Identify which cell holds the provided text, then report its [X, Y] central coordinate. 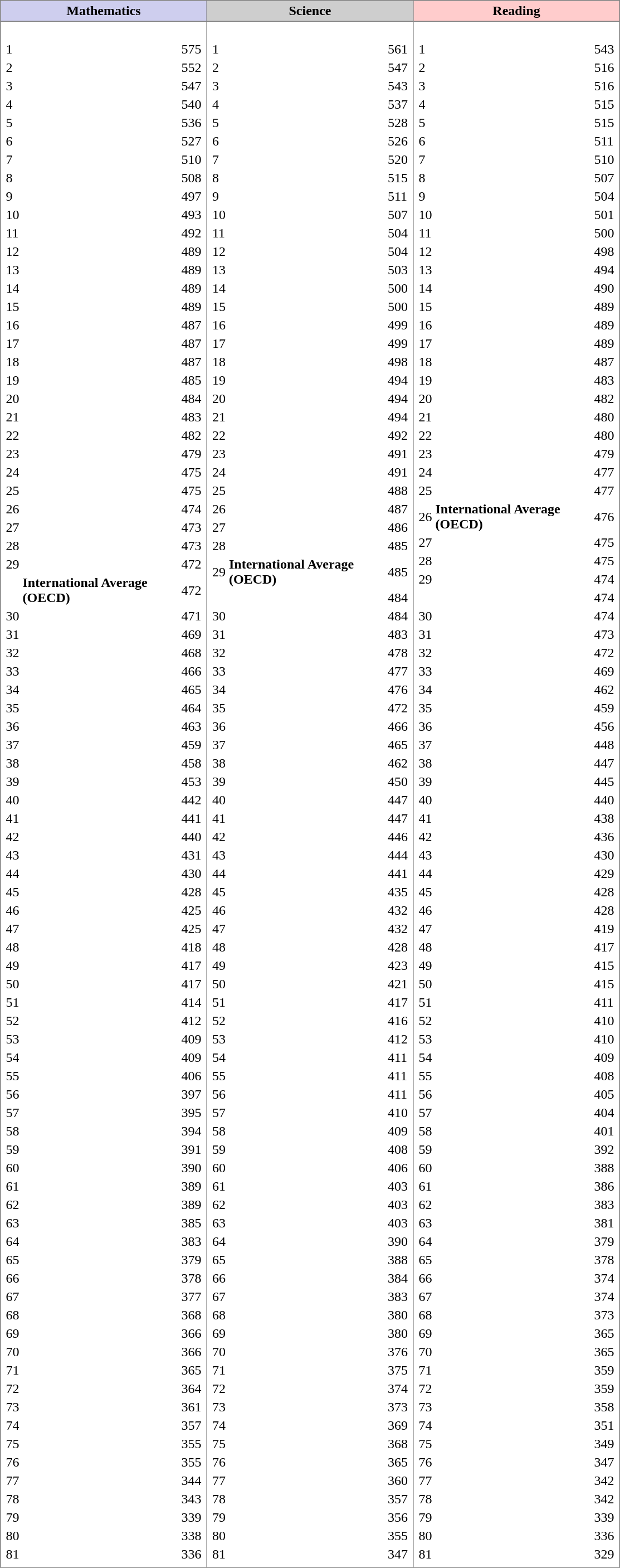
421 [398, 984]
397 [192, 1094]
468 [192, 653]
391 [192, 1150]
464 [192, 708]
445 [604, 782]
444 [398, 856]
528 [398, 123]
446 [398, 837]
456 [604, 726]
478 [398, 653]
520 [398, 160]
448 [604, 745]
575 [192, 50]
Mathematics [104, 11]
526 [398, 141]
414 [192, 1003]
503 [398, 270]
386 [604, 1187]
438 [604, 819]
364 [192, 1389]
488 [398, 491]
536 [192, 123]
369 [398, 1425]
450 [398, 782]
376 [398, 1352]
361 [192, 1407]
395 [192, 1113]
540 [192, 104]
360 [398, 1481]
358 [604, 1407]
493 [192, 215]
429 [604, 873]
344 [192, 1481]
351 [604, 1425]
338 [192, 1536]
490 [604, 288]
527 [192, 141]
405 [604, 1094]
486 [398, 528]
435 [398, 892]
436 [604, 837]
418 [192, 947]
375 [398, 1371]
401 [604, 1131]
394 [192, 1131]
381 [604, 1224]
501 [604, 215]
Science [310, 11]
458 [192, 763]
356 [398, 1518]
404 [604, 1113]
416 [398, 1021]
329 [604, 1555]
431 [192, 856]
423 [398, 966]
384 [398, 1278]
471 [192, 616]
508 [192, 178]
497 [192, 197]
537 [398, 104]
552 [192, 67]
392 [604, 1150]
385 [192, 1224]
561 [398, 50]
419 [604, 929]
377 [192, 1297]
349 [604, 1444]
343 [192, 1499]
442 [192, 800]
Reading [516, 11]
453 [192, 782]
463 [192, 726]
